Extract the [X, Y] coordinate from the center of the cell holding the provided text.  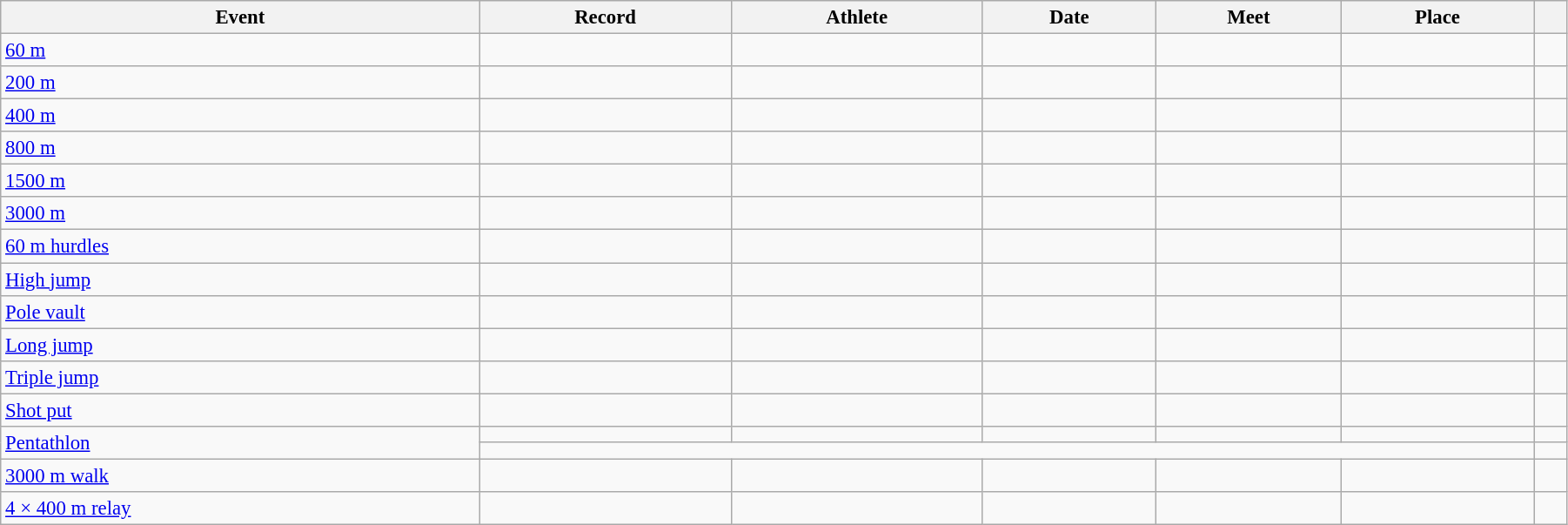
200 m [240, 83]
Shot put [240, 410]
1500 m [240, 181]
800 m [240, 148]
Place [1437, 17]
Long jump [240, 345]
60 m hurdles [240, 246]
High jump [240, 279]
3000 m [240, 213]
4 × 400 m relay [240, 508]
3000 m walk [240, 475]
Pole vault [240, 312]
60 m [240, 50]
Athlete [856, 17]
Triple jump [240, 377]
400 m [240, 116]
Pentathlon [240, 443]
Date [1069, 17]
Record [606, 17]
Meet [1250, 17]
Event [240, 17]
